Capture the cell that displays the provided text and extract its [X, Y] central coordinate. 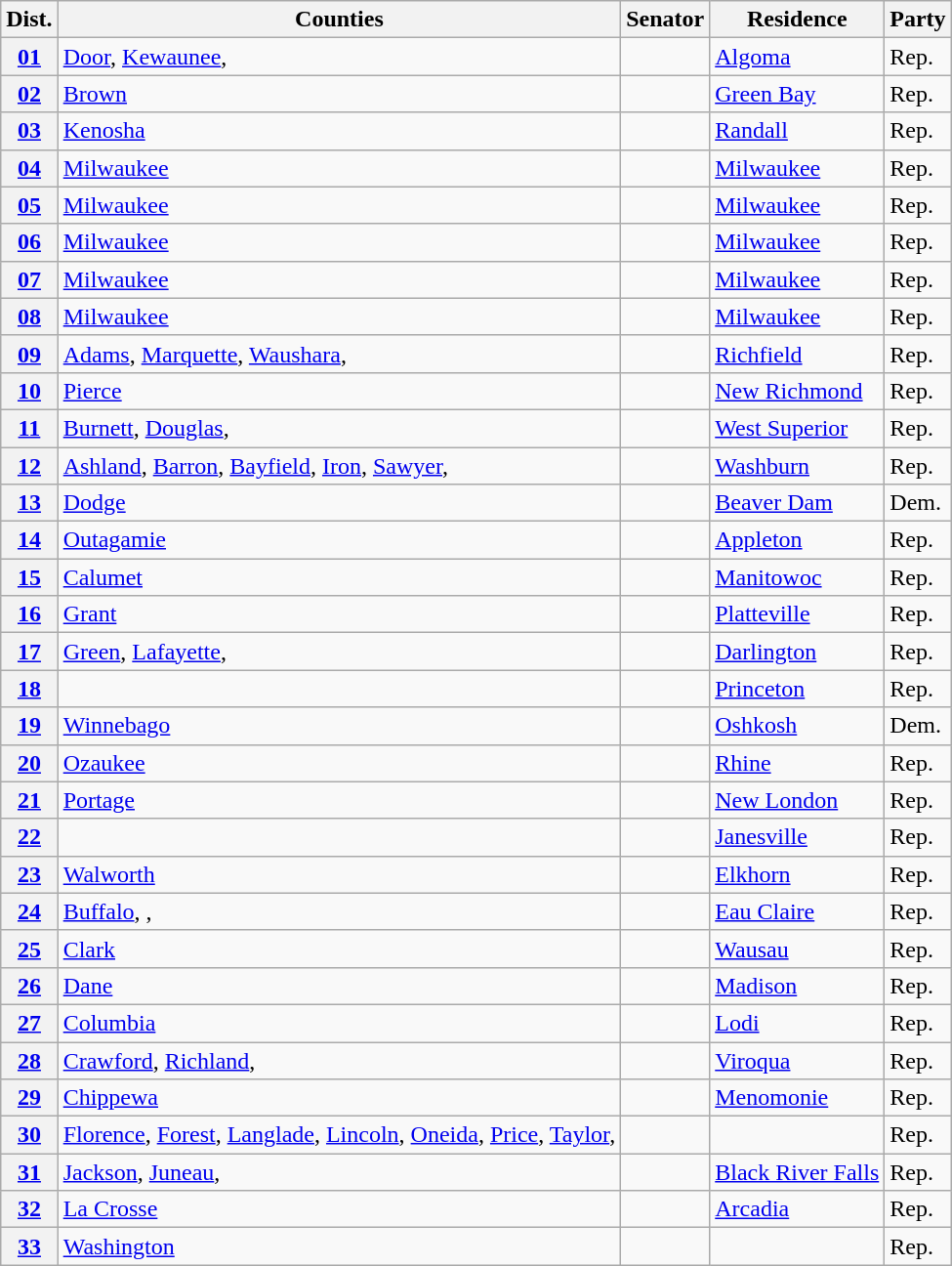
Clark [340, 949]
27 [29, 1023]
Rhine [797, 763]
Elkhorn [797, 874]
25 [29, 949]
19 [29, 726]
01 [29, 57]
Outagamie [340, 540]
Pierce [340, 391]
Manitowoc [797, 577]
02 [29, 94]
Dane [340, 986]
16 [29, 614]
29 [29, 1098]
Portage [340, 800]
Columbia [340, 1023]
Appleton [797, 540]
Green, Lafayette, [340, 652]
Black River Falls [797, 1172]
Counties [340, 20]
Randall [797, 131]
Ozaukee [340, 763]
23 [29, 874]
Crawford, Richland, [340, 1060]
Washburn [797, 466]
Green Bay [797, 94]
Lodi [797, 1023]
Platteville [797, 614]
31 [29, 1172]
14 [29, 540]
17 [29, 652]
Walworth [340, 874]
New Richmond [797, 391]
05 [29, 205]
Residence [797, 20]
Wausau [797, 949]
La Crosse [340, 1209]
Washington [340, 1246]
30 [29, 1135]
Darlington [797, 652]
10 [29, 391]
Grant [340, 614]
18 [29, 689]
04 [29, 168]
Kenosha [340, 131]
Dodge [340, 503]
09 [29, 354]
21 [29, 800]
Senator [666, 20]
06 [29, 242]
Winnebago [340, 726]
Princeton [797, 689]
20 [29, 763]
08 [29, 316]
Arcadia [797, 1209]
West Superior [797, 428]
Richfield [797, 354]
33 [29, 1246]
New London [797, 800]
Dist. [29, 20]
07 [29, 279]
Beaver Dam [797, 503]
Algoma [797, 57]
Ashland, Barron, Bayfield, Iron, Sawyer, [340, 466]
Door, Kewaunee, [340, 57]
Jackson, Juneau, [340, 1172]
Party [918, 20]
11 [29, 428]
24 [29, 911]
15 [29, 577]
Janesville [797, 837]
Chippewa [340, 1098]
Calumet [340, 577]
Burnett, Douglas, [340, 428]
Adams, Marquette, Waushara, [340, 354]
Buffalo, , [340, 911]
26 [29, 986]
28 [29, 1060]
22 [29, 837]
Menomonie [797, 1098]
13 [29, 503]
Florence, Forest, Langlade, Lincoln, Oneida, Price, Taylor, [340, 1135]
Viroqua [797, 1060]
03 [29, 131]
12 [29, 466]
Eau Claire [797, 911]
32 [29, 1209]
Brown [340, 94]
Oshkosh [797, 726]
Madison [797, 986]
